Search for the cell housing the specified text and yield its (x, y) center coordinate. 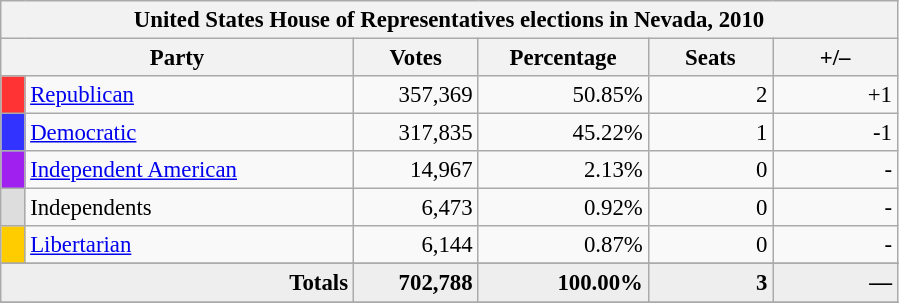
0.87% (563, 245)
Votes (416, 58)
45.22% (563, 133)
-1 (836, 133)
Independent American (189, 170)
Seats (710, 58)
+/– (836, 58)
50.85% (563, 95)
— (836, 283)
Libertarian (189, 245)
2.13% (563, 170)
Percentage (563, 58)
3 (710, 283)
Party (178, 58)
6,144 (416, 245)
Independents (189, 208)
0.92% (563, 208)
Democratic (189, 133)
United States House of Representatives elections in Nevada, 2010 (450, 20)
100.00% (563, 283)
702,788 (416, 283)
+1 (836, 95)
Republican (189, 95)
Totals (178, 283)
2 (710, 95)
357,369 (416, 95)
317,835 (416, 133)
6,473 (416, 208)
14,967 (416, 170)
1 (710, 133)
